Search for the cell housing the specified text and yield its [X, Y] center coordinate. 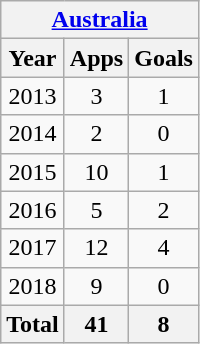
Year [33, 58]
2017 [33, 248]
8 [164, 324]
2014 [33, 134]
Apps [96, 58]
9 [96, 286]
Australia [100, 20]
41 [96, 324]
12 [96, 248]
Total [33, 324]
10 [96, 172]
2016 [33, 210]
2015 [33, 172]
Goals [164, 58]
3 [96, 96]
2013 [33, 96]
5 [96, 210]
2018 [33, 286]
4 [164, 248]
